From the cell containing the given text, extract its center point as (x, y) coordinate. 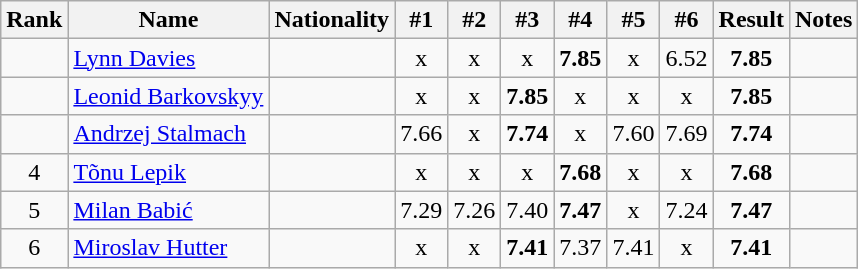
6.52 (686, 58)
Name (168, 20)
4 (34, 172)
5 (34, 210)
7.29 (422, 210)
#6 (686, 20)
7.24 (686, 210)
Milan Babić (168, 210)
#1 (422, 20)
7.66 (422, 134)
7.69 (686, 134)
#2 (474, 20)
#3 (528, 20)
Nationality (332, 20)
Lynn Davies (168, 58)
Rank (34, 20)
7.26 (474, 210)
7.40 (528, 210)
7.60 (634, 134)
Leonid Barkovskyy (168, 96)
Miroslav Hutter (168, 248)
7.37 (580, 248)
Tõnu Lepik (168, 172)
#5 (634, 20)
Result (751, 20)
Notes (823, 20)
#4 (580, 20)
Andrzej Stalmach (168, 134)
6 (34, 248)
